Return [X, Y] of the center of cell containing provided text 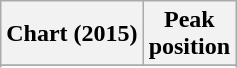
Peakposition [189, 34]
Chart (2015) [72, 34]
